Return the (x, y) coordinate for the center point of the cell that contains the specified text.  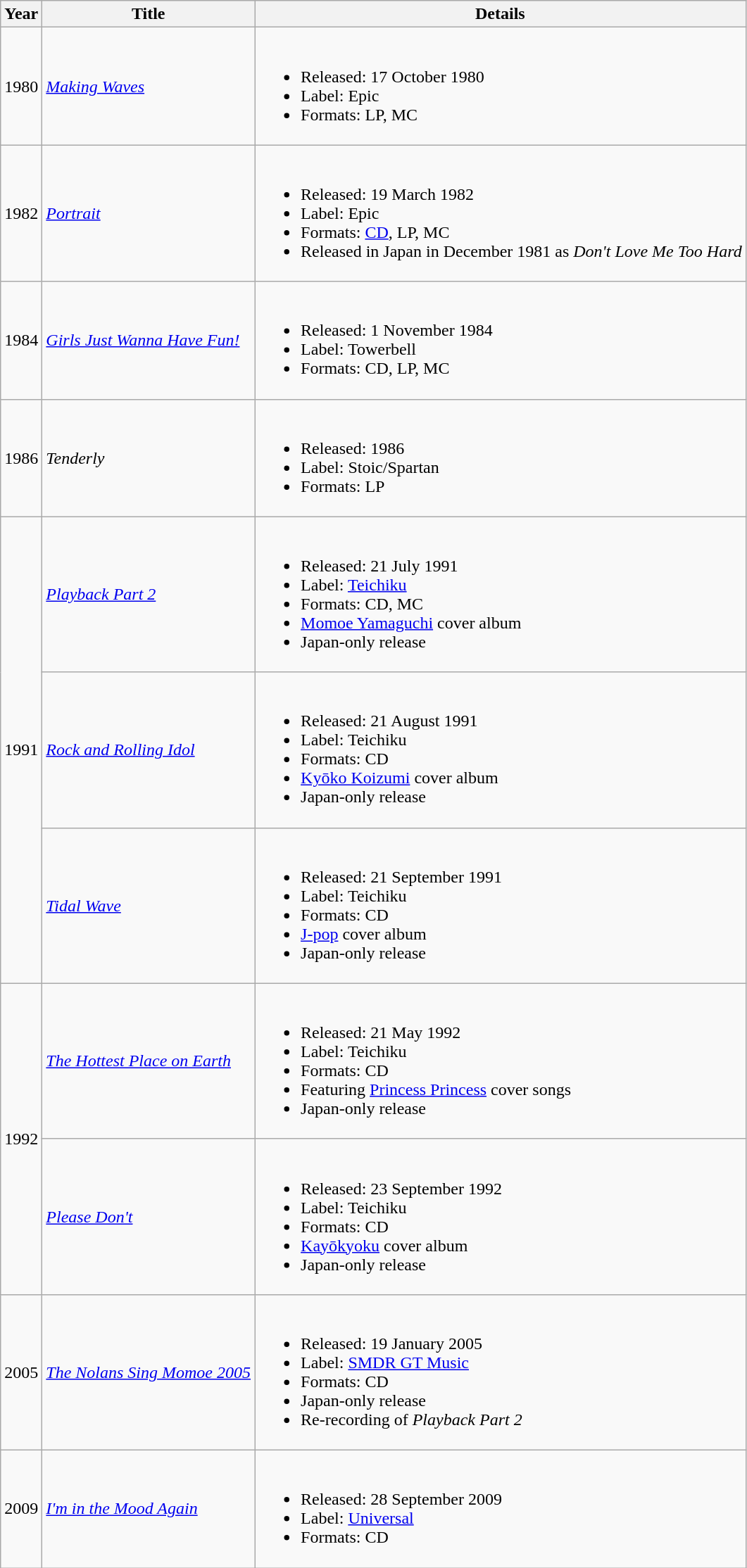
Released: 21 September 1991Label: TeichikuFormats: CDJ-pop cover albumJapan-only release (501, 905)
1986 (21, 457)
Tenderly (149, 457)
1982 (21, 213)
1992 (21, 1139)
Released: 28 September 2009Label: UniversalFormats: CD (501, 1509)
Released: 19 March 1982Label: EpicFormats: CD, LP, MCReleased in Japan in December 1981 as Don't Love Me Too Hard (501, 213)
2005 (21, 1372)
Details (501, 14)
I'm in the Mood Again (149, 1509)
The Hottest Place on Earth (149, 1061)
Title (149, 14)
The Nolans Sing Momoe 2005 (149, 1372)
Tidal Wave (149, 905)
Playback Part 2 (149, 594)
Released: 19 January 2005Label: SMDR GT MusicFormats: CDJapan-only releaseRe-recording of Playback Part 2 (501, 1372)
Please Don't (149, 1216)
Year (21, 14)
Released: 1 November 1984Label: TowerbellFormats: CD, LP, MC (501, 341)
1984 (21, 341)
Released: 21 August 1991Label: TeichikuFormats: CDKyōko Koizumi cover albumJapan-only release (501, 750)
Released: 21 May 1992Label: TeichikuFormats: CDFeaturing Princess Princess cover songsJapan-only release (501, 1061)
Rock and Rolling Idol (149, 750)
Making Waves (149, 86)
Released: 17 October 1980Label: EpicFormats: LP, MC (501, 86)
Girls Just Wanna Have Fun! (149, 341)
1991 (21, 750)
2009 (21, 1509)
1980 (21, 86)
Released: 21 July 1991Label: TeichikuFormats: CD, MCMomoe Yamaguchi cover albumJapan-only release (501, 594)
Portrait (149, 213)
Released: 23 September 1992Label: TeichikuFormats: CDKayōkyoku cover albumJapan-only release (501, 1216)
Released: 1986Label: Stoic/SpartanFormats: LP (501, 457)
